Return the (x, y) coordinate for the center point of the cell that contains the specified text.  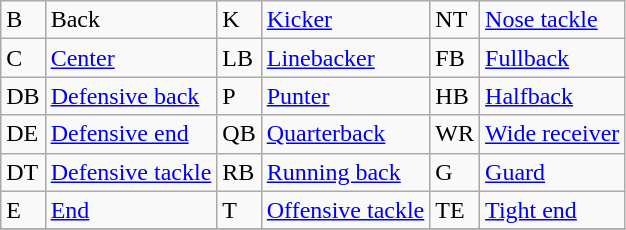
Offensive tackle (346, 210)
End (131, 210)
Halfback (552, 96)
DB (23, 96)
Linebacker (346, 58)
Quarterback (346, 134)
Back (131, 20)
Wide receiver (552, 134)
Fullback (552, 58)
C (23, 58)
DE (23, 134)
LB (239, 58)
Punter (346, 96)
WR (455, 134)
P (239, 96)
Tight end (552, 210)
Center (131, 58)
TE (455, 210)
HB (455, 96)
QB (239, 134)
Guard (552, 172)
T (239, 210)
Kicker (346, 20)
DT (23, 172)
G (455, 172)
K (239, 20)
B (23, 20)
E (23, 210)
Nose tackle (552, 20)
Defensive back (131, 96)
Running back (346, 172)
FB (455, 58)
Defensive end (131, 134)
NT (455, 20)
RB (239, 172)
Defensive tackle (131, 172)
